Provide the [X, Y] coordinate of the cell's center where the given text is located.  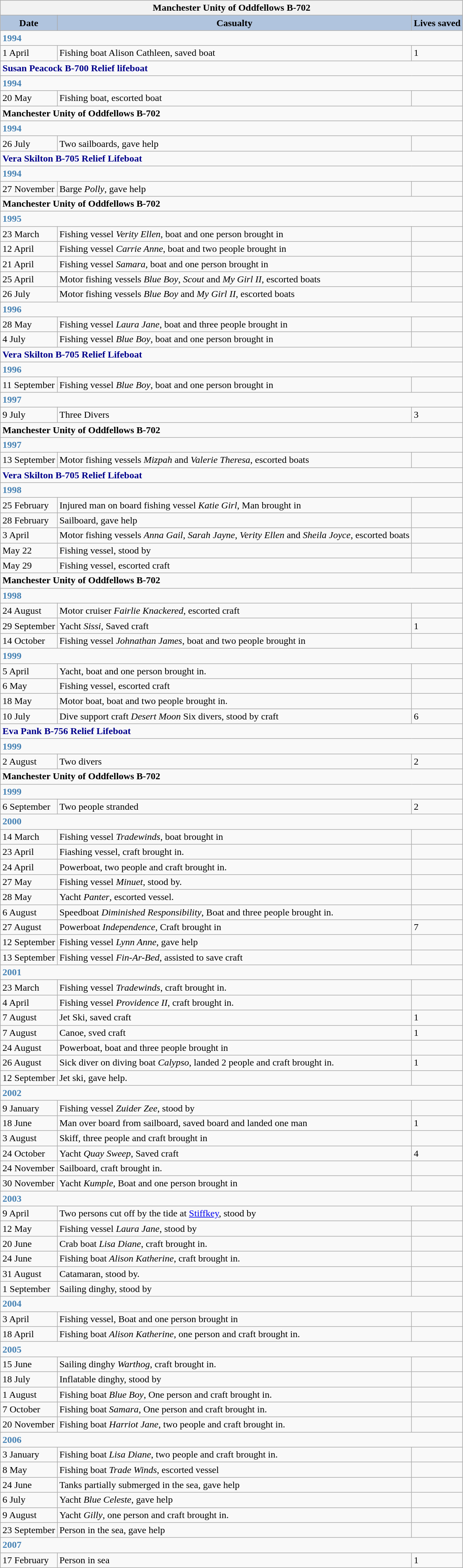
21 April [29, 264]
6 September [29, 807]
18 May [29, 701]
29 September [29, 626]
Two people stranded [234, 807]
2001 [232, 972]
Injured man on board fishing vessel Katie Girl, Man brought in [234, 505]
20 June [29, 1244]
9 July [29, 415]
Fishing boat Blue Boy, One person and craft brought in. [234, 1394]
7 October [29, 1410]
28 February [29, 520]
Yacht Gilly, one person and craft brought in. [234, 1515]
1 September [29, 1289]
2002 [232, 1093]
18 April [29, 1334]
2006 [232, 1440]
Person in sea [234, 1560]
Powerboat, boat and three people brought in [234, 1048]
Motor fishing vessels Blue Boy, Scout and My Girl II, escorted boats [234, 279]
Sailing dinghy Warthog, craft brought in. [234, 1364]
Fishing vessel Providence II, craft brought in. [234, 1003]
6 May [29, 686]
Fishing boat Trade Winds, escorted vessel [234, 1470]
May 29 [29, 565]
Dive support craft Desert Moon Six divers, stood by craft [234, 716]
2005 [232, 1349]
6 August [29, 912]
6 [437, 716]
Crab boat Lisa Diane, craft brought in. [234, 1244]
Fishing vessel Carrie Anne, boat and two people brought in [234, 249]
Fishing vessel Johnathan James, boat and two people brought in [234, 641]
Sailing dinghy, stood by [234, 1289]
3 January [29, 1455]
Motor fishing vessels Blue Boy and My Girl II, escorted boats [234, 294]
2003 [232, 1199]
Date [29, 23]
Motor fishing vessels Anna Gail, Sarah Jayne, Verity Ellen and Sheila Joyce, escorted boats [234, 535]
Skiff, three people and craft brought in [234, 1138]
Fishing vessel Zuider Zee, stood by [234, 1108]
Fishing boat Samara, One person and craft brought in. [234, 1410]
2004 [232, 1304]
2 August [29, 761]
20 May [29, 98]
Fishing vessel Fin-Ar-Bed, assisted to save craft [234, 957]
Eva Pank B-756 Relief Lifeboat [232, 731]
Canoe, sved craft [234, 1033]
3 [437, 415]
2007 [232, 1545]
Fishing vessel, Boat and one person brought in [234, 1319]
23 April [29, 852]
Person in the sea, gave help [234, 1530]
Catamaran, stood by. [234, 1274]
12 April [29, 249]
10 July [29, 716]
14 October [29, 641]
May 22 [29, 550]
Fishing vessel Laura Jane, stood by [234, 1229]
Fishing vessel Verity Ellen, boat and one person brought in [234, 234]
Yacht Sissi, Saved craft [234, 626]
Fishing vessel Tradewinds, boat brought in [234, 837]
15 June [29, 1364]
Fishing vessel Tradewinds, craft brought in. [234, 988]
Susan Peacock B-700 Relief lifeboat [232, 68]
Fishing boat Alison Katherine, one person and craft brought in. [234, 1334]
Two sailboards, gave help [234, 143]
Two divers [234, 761]
26 August [29, 1063]
14 March [29, 837]
25 April [29, 279]
8 May [29, 1470]
27 November [29, 189]
Fishing vessel Minuet, stood by. [234, 882]
Fishing boat Alison Katherine, craft brought in. [234, 1259]
1 August [29, 1394]
18 July [29, 1379]
Yacht Blue Celeste, gave help [234, 1500]
27 May [29, 882]
18 June [29, 1123]
Sailboard, craft brought in. [234, 1168]
Fishing boat Harriot Jane, two people and craft brought in. [234, 1425]
Jet ski, gave help. [234, 1078]
Powerboat, two people and craft brought in. [234, 867]
5 April [29, 671]
Two persons cut off by the tide at Stiffkey, stood by [234, 1214]
Fishing boat Alison Cathleen, saved boat [234, 53]
25 February [29, 505]
7 [437, 927]
Yacht Quay Sweep, Saved craft [234, 1153]
Inflatable dinghy, stood by [234, 1379]
Lives saved [437, 23]
Powerboat Independence, Craft brought in [234, 927]
20 November [29, 1425]
9 August [29, 1515]
Fishing boat, escorted boat [234, 98]
Fishing boat Lisa Diane, two people and craft brought in. [234, 1455]
Tanks partially submerged in the sea, gave help [234, 1485]
30 November [29, 1184]
Jet Ski, saved craft [234, 1018]
Yacht Panter, escorted vessel. [234, 897]
Yacht, boat and one person brought in. [234, 671]
Barge Polly, gave help [234, 189]
Fiashing vessel, craft brought in. [234, 852]
24 April [29, 867]
3 August [29, 1138]
24 November [29, 1168]
31 August [29, 1274]
11 September [29, 384]
4 April [29, 1003]
9 April [29, 1214]
Motor fishing vessels Mizpah and Valerie Theresa, escorted boats [234, 460]
6 July [29, 1500]
Man over board from sailboard, saved board and landed one man [234, 1123]
23 September [29, 1530]
Motor cruiser Fairlie Knackered, escorted craft [234, 611]
Motor boat, boat and two people brought in. [234, 701]
Fishing vessel Samara, boat and one person brought in [234, 264]
Fishing vessel, stood by [234, 550]
24 October [29, 1153]
12 May [29, 1229]
27 August [29, 927]
Casualty [234, 23]
Fishing vessel Laura Jane, boat and three people brought in [234, 324]
4 [437, 1153]
9 January [29, 1108]
1995 [232, 219]
1 April [29, 53]
Yacht Kumple, Boat and one person brought in [234, 1184]
4 July [29, 339]
Speedboat Diminished Responsibility, Boat and three people brought in. [234, 912]
17 February [29, 1560]
Three Divers [234, 415]
Fishing vessel Lynn Anne, gave help [234, 942]
2000 [232, 822]
Sick diver on diving boat Calypso, landed 2 people and craft brought in. [234, 1063]
Sailboard, gave help [234, 520]
